Pinpoint the cell where the given text exists, returning its (X, Y) midpoint coordinate. 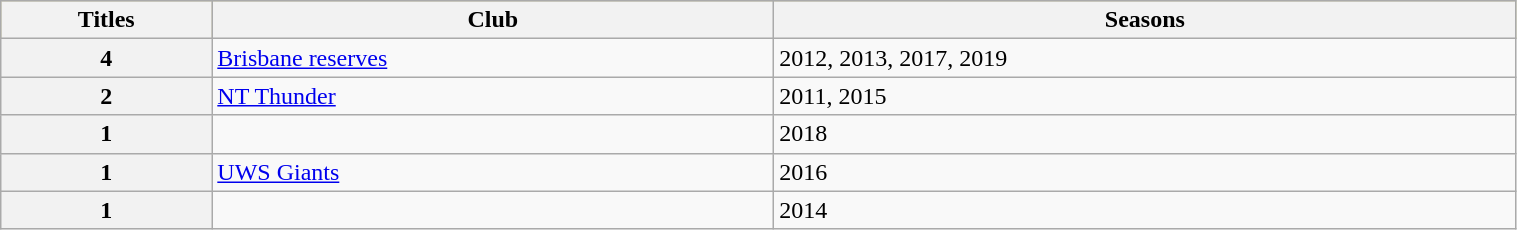
2011, 2015 (1145, 96)
2016 (1145, 172)
NT Thunder (493, 96)
2018 (1145, 134)
2 (106, 96)
4 (106, 58)
UWS Giants (493, 172)
Brisbane reserves (493, 58)
2012, 2013, 2017, 2019 (1145, 58)
Titles (106, 20)
Club (493, 20)
Seasons (1145, 20)
2014 (1145, 210)
